Determine the [X, Y] coordinate at the center of the cell enclosing the given text.  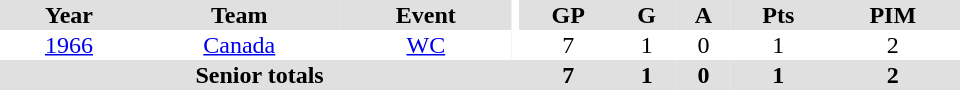
1966 [69, 45]
G [646, 15]
Pts [778, 15]
Senior totals [260, 75]
GP [568, 15]
WC [426, 45]
PIM [893, 15]
A [704, 15]
Year [69, 15]
Team [240, 15]
Canada [240, 45]
Event [426, 15]
